Determine the (X, Y) coordinate at the center of the cell enclosing the given text.  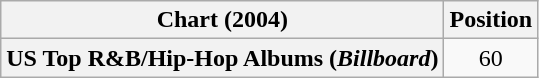
US Top R&B/Hip-Hop Albums (Billboard) (222, 58)
60 (491, 58)
Chart (2004) (222, 20)
Position (491, 20)
